Return the (X, Y) coordinate for the center point of the cell that contains the specified text.  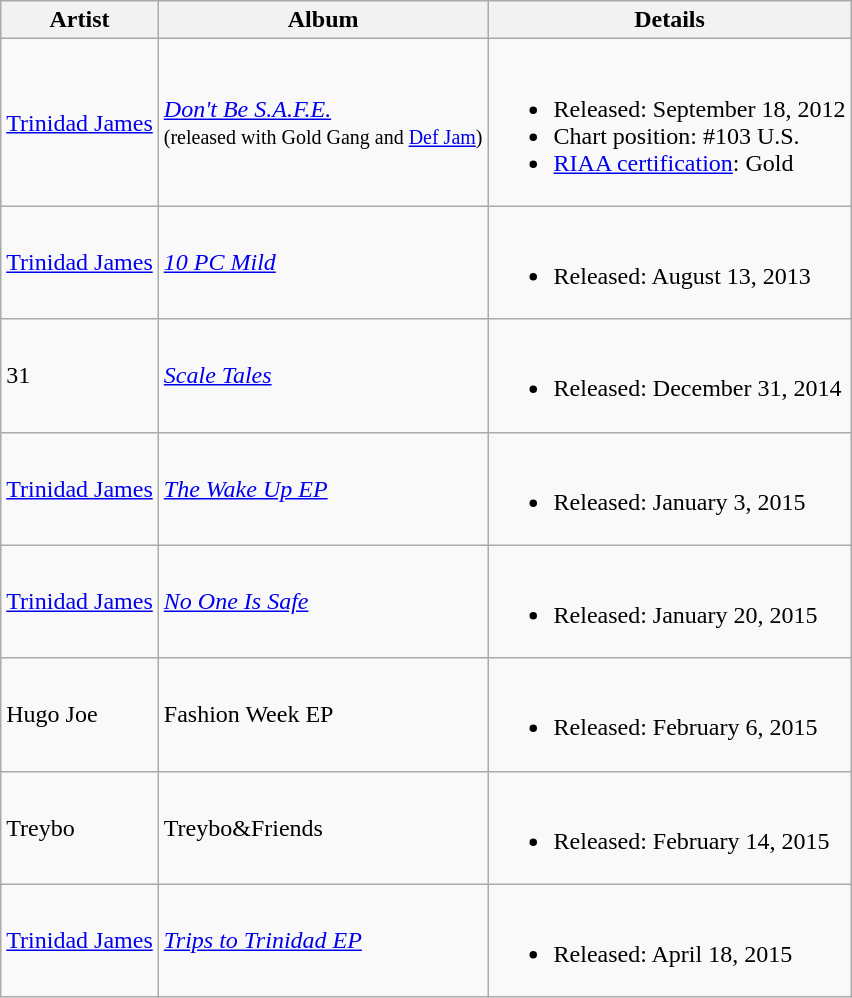
Released: August 13, 2013 (670, 262)
Trips to Trinidad EP (323, 940)
Released: September 18, 2012Chart position: #103 U.S.RIAA certification: Gold (670, 122)
Treybo&Friends (323, 828)
Details (670, 20)
Released: April 18, 2015 (670, 940)
Released: January 3, 2015 (670, 488)
Hugo Joe (80, 714)
Scale Tales (323, 376)
Don't Be S.A.F.E. (released with Gold Gang and Def Jam) (323, 122)
Fashion Week EP (323, 714)
Treybo (80, 828)
Released: February 14, 2015 (670, 828)
The Wake Up EP (323, 488)
Released: January 20, 2015 (670, 602)
Released: February 6, 2015 (670, 714)
No One Is Safe (323, 602)
Artist (80, 20)
Album (323, 20)
Released: December 31, 2014 (670, 376)
31 (80, 376)
10 PC Mild (323, 262)
